From the cell containing the given text, extract its center point as [x, y] coordinate. 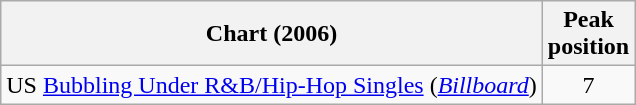
US Bubbling Under R&B/Hip-Hop Singles (Billboard) [272, 85]
Chart (2006) [272, 34]
Peakposition [588, 34]
7 [588, 85]
